Identify which cell holds the provided text, then report its [X, Y] central coordinate. 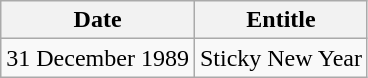
Sticky New Year [280, 58]
31 December 1989 [98, 58]
Entitle [280, 20]
Date [98, 20]
